Find where the given text appears and provide that cell's center as [X, Y] coordinate. 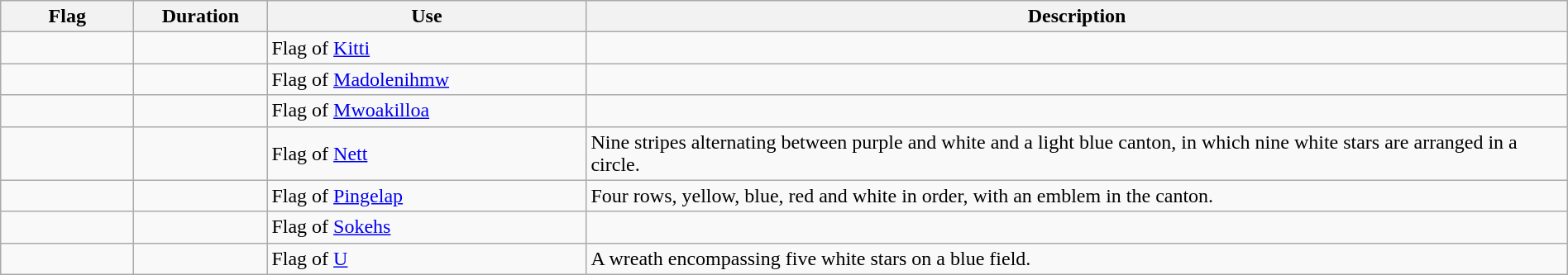
Nine stripes alternating between purple and white and a light blue canton, in which nine white stars are arranged in a circle. [1077, 154]
Four rows, yellow, blue, red and white in order, with an emblem in the canton. [1077, 196]
Description [1077, 17]
Flag of Nett [427, 154]
Use [427, 17]
Flag [68, 17]
Flag of Pingelap [427, 196]
A wreath encompassing five white stars on a blue field. [1077, 258]
Flag of Madolenihmw [427, 79]
Flag of Sokehs [427, 227]
Flag of Mwoakilloa [427, 111]
Duration [200, 17]
Flag of U [427, 258]
Flag of Kitti [427, 48]
